Find where the given text appears and provide that cell's center as (x, y) coordinate. 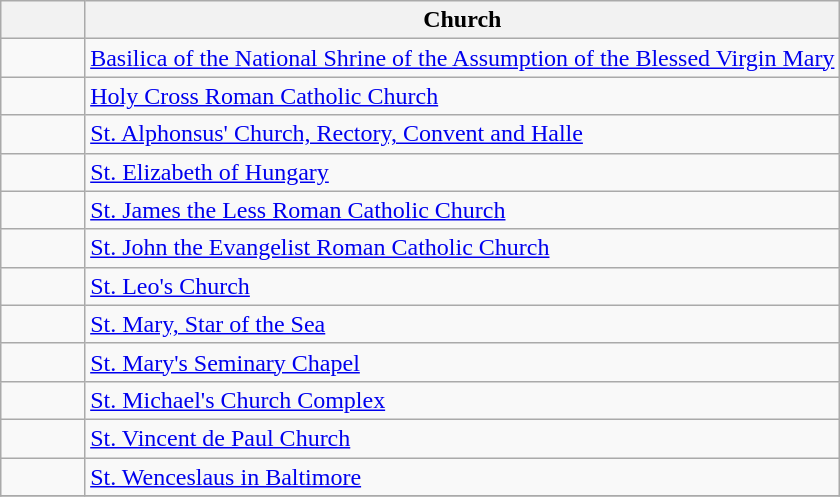
Church (462, 20)
St. Wenceslaus in Baltimore (462, 477)
St. John the Evangelist Roman Catholic Church (462, 248)
St. Alphonsus' Church, Rectory, Convent and Halle (462, 134)
St. Mary, Star of the Sea (462, 324)
Holy Cross Roman Catholic Church (462, 96)
St. James the Less Roman Catholic Church (462, 210)
St. Michael's Church Complex (462, 400)
Basilica of the National Shrine of the Assumption of the Blessed Virgin Mary (462, 58)
St. Mary's Seminary Chapel (462, 362)
St. Vincent de Paul Church (462, 438)
St. Elizabeth of Hungary (462, 172)
St. Leo's Church (462, 286)
